Return the (X, Y) coordinate for the center point of the cell that contains the specified text.  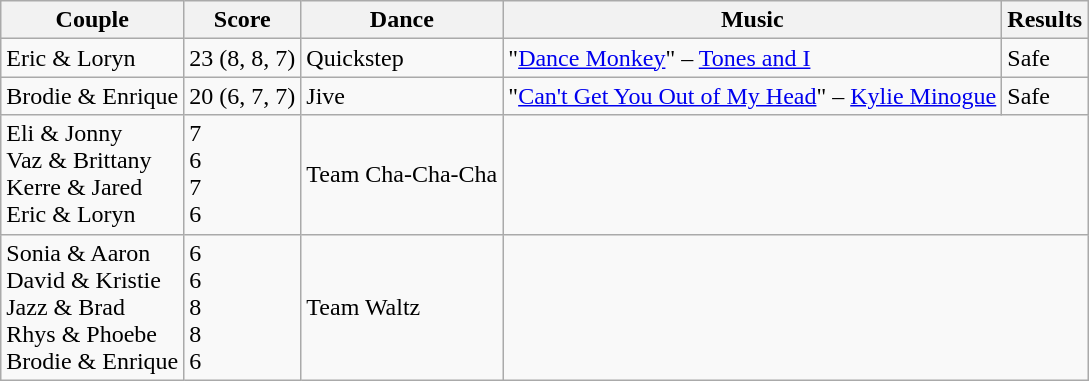
Sonia & AaronDavid & KristieJazz & BradRhys & PhoebeBrodie & Enrique (92, 307)
Dance (402, 20)
Music (752, 20)
Couple (92, 20)
Eli & JonnyVaz & BrittanyKerre & JaredEric & Loryn (92, 174)
Results (1045, 20)
Team Cha-Cha-Cha (402, 174)
"Can't Get You Out of My Head" – Kylie Minogue (752, 96)
20 (6, 7, 7) (242, 96)
66886 (242, 307)
Brodie & Enrique (92, 96)
"Dance Monkey" – Tones and I (752, 58)
Quickstep (402, 58)
7676 (242, 174)
Score (242, 20)
Eric & Loryn (92, 58)
23 (8, 8, 7) (242, 58)
Jive (402, 96)
Team Waltz (402, 307)
